Determine the [X, Y] coordinate at the center of the cell enclosing the given text.  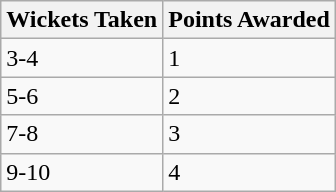
2 [250, 96]
1 [250, 58]
3-4 [82, 58]
3 [250, 134]
4 [250, 172]
Points Awarded [250, 20]
7-8 [82, 134]
Wickets Taken [82, 20]
5-6 [82, 96]
9-10 [82, 172]
